Search for the cell housing the specified text and yield its [X, Y] center coordinate. 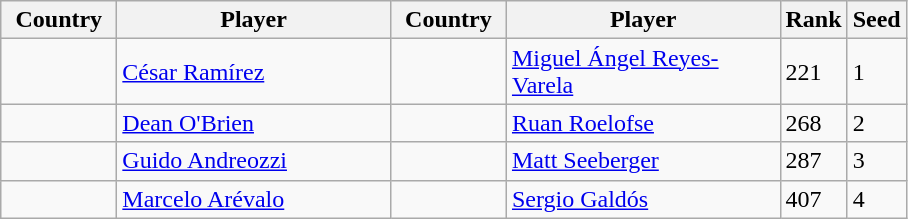
Seed [876, 20]
268 [814, 123]
Dean O'Brien [254, 123]
3 [876, 161]
Guido Andreozzi [254, 161]
Rank [814, 20]
Sergio Galdós [643, 199]
César Ramírez [254, 72]
Matt Seeberger [643, 161]
Ruan Roelofse [643, 123]
407 [814, 199]
4 [876, 199]
2 [876, 123]
287 [814, 161]
Miguel Ángel Reyes-Varela [643, 72]
1 [876, 72]
221 [814, 72]
Marcelo Arévalo [254, 199]
